Detect which cell encompasses the target text, then output its [x, y] center coordinate. 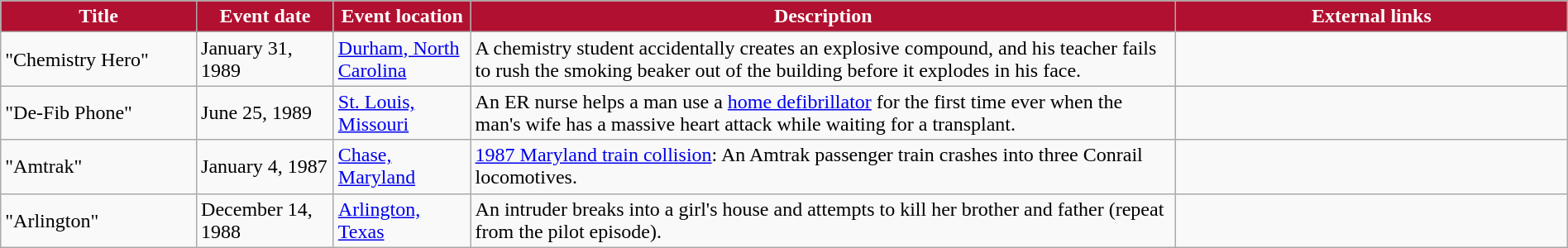
Durham, North Carolina [402, 60]
"De-Fib Phone" [99, 112]
Chase, Maryland [402, 167]
1987 Maryland train collision: An Amtrak passenger train crashes into three Conrail locomotives. [824, 167]
External links [1372, 17]
An intruder breaks into a girl's house and attempts to kill her brother and father (repeat from the pilot episode). [824, 220]
"Amtrak" [99, 167]
Arlington, Texas [402, 220]
Description [824, 17]
Title [99, 17]
"Arlington" [99, 220]
January 4, 1987 [265, 167]
Event location [402, 17]
January 31, 1989 [265, 60]
"Chemistry Hero" [99, 60]
St. Louis, Missouri [402, 112]
December 14, 1988 [265, 220]
June 25, 1989 [265, 112]
Event date [265, 17]
